Return (X, Y) of the center of cell containing provided text 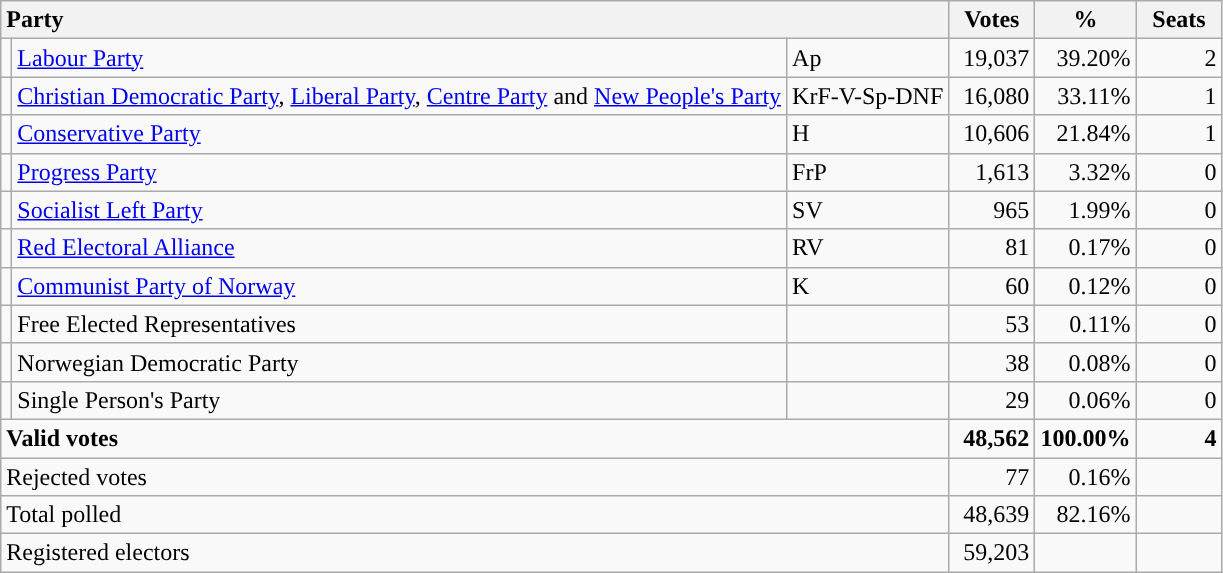
K (868, 286)
0.06% (1086, 400)
60 (992, 286)
Red Electoral Alliance (400, 248)
H (868, 134)
Single Person's Party (400, 400)
KrF-V-Sp-DNF (868, 96)
SV (868, 210)
Ap (868, 58)
1.99% (1086, 210)
Progress Party (400, 172)
0.12% (1086, 286)
33.11% (1086, 96)
Socialist Left Party (400, 210)
Rejected votes (475, 477)
48,639 (992, 515)
77 (992, 477)
38 (992, 362)
1,613 (992, 172)
0.08% (1086, 362)
Registered electors (475, 553)
Labour Party (400, 58)
59,203 (992, 553)
Communist Party of Norway (400, 286)
16,080 (992, 96)
Valid votes (475, 438)
21.84% (1086, 134)
3.32% (1086, 172)
% (1086, 20)
19,037 (992, 58)
39.20% (1086, 58)
Free Elected Representatives (400, 324)
Seats (1179, 20)
29 (992, 400)
0.16% (1086, 477)
Conservative Party (400, 134)
Norwegian Democratic Party (400, 362)
10,606 (992, 134)
81 (992, 248)
82.16% (1086, 515)
Christian Democratic Party, Liberal Party, Centre Party and New People's Party (400, 96)
965 (992, 210)
0.17% (1086, 248)
100.00% (1086, 438)
48,562 (992, 438)
Total polled (475, 515)
Party (475, 20)
2 (1179, 58)
0.11% (1086, 324)
53 (992, 324)
RV (868, 248)
FrP (868, 172)
4 (1179, 438)
Votes (992, 20)
